Detect which cell encompasses the target text, then output its [x, y] center coordinate. 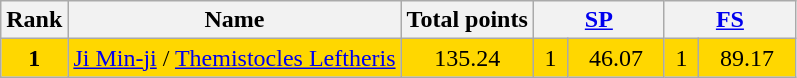
89.17 [748, 58]
135.24 [467, 58]
Rank [34, 20]
SP [598, 20]
Total points [467, 20]
Name [234, 20]
FS [730, 20]
Ji Min-ji / Themistocles Leftheris [234, 58]
46.07 [616, 58]
